Extract the [X, Y] coordinate from the center of the cell holding the provided text.  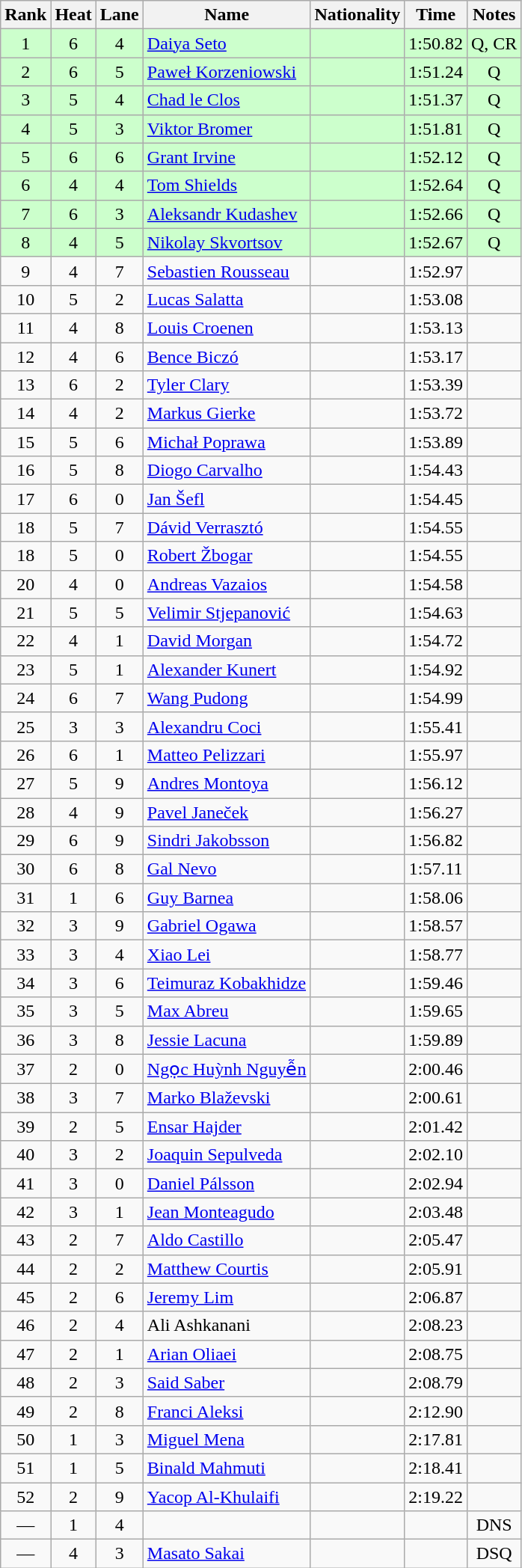
36 [25, 1040]
Jeremy Lim [227, 1297]
1:52.64 [436, 186]
Lucas Salatta [227, 299]
Franci Aleksi [227, 1411]
David Morgan [227, 641]
Viktor Bromer [227, 129]
32 [25, 926]
Heat [73, 15]
Alexandru Coci [227, 726]
1:58.77 [436, 955]
Joaquin Sepulveda [227, 1155]
2:00.61 [436, 1098]
24 [25, 698]
Yacop Al-Khulaifi [227, 1497]
1:56.12 [436, 783]
1:55.97 [436, 755]
27 [25, 783]
49 [25, 1411]
Velimir Stjepanović [227, 613]
41 [25, 1183]
Aleksandr Kudashev [227, 214]
15 [25, 442]
Alexander Kunert [227, 670]
2:05.47 [436, 1240]
1:54.99 [436, 698]
22 [25, 641]
1:59.65 [436, 1011]
2:08.79 [436, 1382]
Daiya Seto [227, 43]
1:54.92 [436, 670]
Pavel Janeček [227, 812]
1:52.97 [436, 271]
Teimuraz Kobakhidze [227, 983]
Miguel Mena [227, 1439]
1:54.72 [436, 641]
Time [436, 15]
Rank [25, 15]
1:56.82 [436, 841]
Dávid Verrasztó [227, 527]
1:53.39 [436, 385]
Said Saber [227, 1382]
Diogo Carvalho [227, 471]
Sebastien Rousseau [227, 271]
Wang Pudong [227, 698]
Markus Gierke [227, 414]
Ali Ashkanani [227, 1326]
Matteo Pelizzari [227, 755]
45 [25, 1297]
2:00.46 [436, 1069]
1:52.12 [436, 157]
Gabriel Ogawa [227, 926]
13 [25, 385]
Arian Oliaei [227, 1354]
16 [25, 471]
Gal Nevo [227, 869]
1:53.72 [436, 414]
Tom Shields [227, 186]
Binald Mahmuti [227, 1468]
Nationality [357, 15]
1:52.67 [436, 242]
1:51.24 [436, 72]
12 [25, 357]
23 [25, 670]
1:53.08 [436, 299]
26 [25, 755]
21 [25, 613]
1:51.37 [436, 100]
1:52.66 [436, 214]
Jan Šefl [227, 499]
Daniel Pálsson [227, 1183]
31 [25, 898]
Chad le Clos [227, 100]
Robert Žbogar [227, 556]
34 [25, 983]
2:01.42 [436, 1127]
Ngọc Huỳnh Nguyễn [227, 1069]
48 [25, 1382]
1:54.45 [436, 499]
Guy Barnea [227, 898]
Lane [120, 15]
Jean Monteagudo [227, 1212]
17 [25, 499]
1:59.46 [436, 983]
1:54.58 [436, 584]
Xiao Lei [227, 955]
Max Abreu [227, 1011]
2:02.10 [436, 1155]
Grant Irvine [227, 157]
40 [25, 1155]
20 [25, 584]
Nikolay Skvortsov [227, 242]
1:51.81 [436, 129]
25 [25, 726]
Notes [494, 15]
1:56.27 [436, 812]
2:17.81 [436, 1439]
1:58.57 [436, 926]
11 [25, 328]
1:53.13 [436, 328]
2:18.41 [436, 1468]
Andreas Vazaios [227, 584]
50 [25, 1439]
Name [227, 15]
2:08.75 [436, 1354]
2:08.23 [436, 1326]
2:12.90 [436, 1411]
2:02.94 [436, 1183]
1:50.82 [436, 43]
1:53.17 [436, 357]
1:58.06 [436, 898]
Louis Croenen [227, 328]
Tyler Clary [227, 385]
38 [25, 1098]
Ensar Hajder [227, 1127]
1:53.89 [436, 442]
Q, CR [494, 43]
Paweł Korzeniowski [227, 72]
1:54.43 [436, 471]
43 [25, 1240]
Masato Sakai [227, 1554]
29 [25, 841]
44 [25, 1269]
2:05.91 [436, 1269]
1:54.63 [436, 613]
1:57.11 [436, 869]
DNS [494, 1525]
Michał Poprawa [227, 442]
2:03.48 [436, 1212]
33 [25, 955]
51 [25, 1468]
1:59.89 [436, 1040]
Sindri Jakobsson [227, 841]
35 [25, 1011]
Andres Montoya [227, 783]
1:55.41 [436, 726]
Marko Blaževski [227, 1098]
39 [25, 1127]
Matthew Courtis [227, 1269]
Jessie Lacuna [227, 1040]
10 [25, 299]
30 [25, 869]
37 [25, 1069]
47 [25, 1354]
2:19.22 [436, 1497]
Bence Biczó [227, 357]
2:06.87 [436, 1297]
DSQ [494, 1554]
28 [25, 812]
52 [25, 1497]
42 [25, 1212]
14 [25, 414]
Aldo Castillo [227, 1240]
46 [25, 1326]
